Capture the cell that displays the provided text and extract its [x, y] central coordinate. 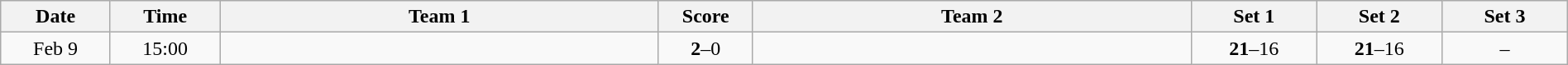
– [1505, 48]
Team 1 [439, 17]
Date [56, 17]
15:00 [165, 48]
Set 3 [1505, 17]
Score [705, 17]
2–0 [705, 48]
Time [165, 17]
Team 2 [972, 17]
Set 2 [1379, 17]
Feb 9 [56, 48]
Set 1 [1255, 17]
